Search for the cell housing the specified text and yield its (X, Y) center coordinate. 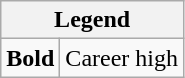
Legend (92, 20)
Career high (122, 58)
Bold (30, 58)
